Return (X, Y) of the center of cell containing provided text 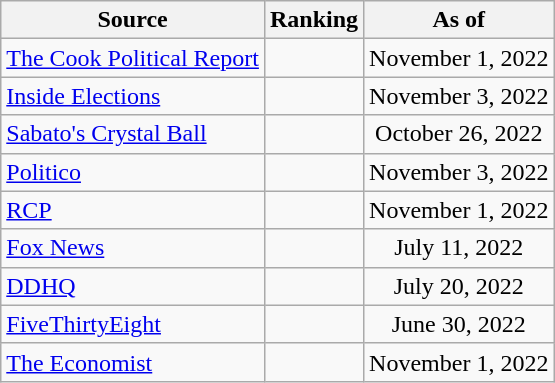
June 30, 2022 (459, 324)
As of (459, 20)
Politico (133, 172)
Ranking (314, 20)
RCP (133, 210)
Source (133, 20)
The Economist (133, 362)
Sabato's Crystal Ball (133, 134)
FiveThirtyEight (133, 324)
The Cook Political Report (133, 58)
October 26, 2022 (459, 134)
July 11, 2022 (459, 248)
Inside Elections (133, 96)
July 20, 2022 (459, 286)
DDHQ (133, 286)
Fox News (133, 248)
